Capture the cell that displays the provided text and extract its (x, y) central coordinate. 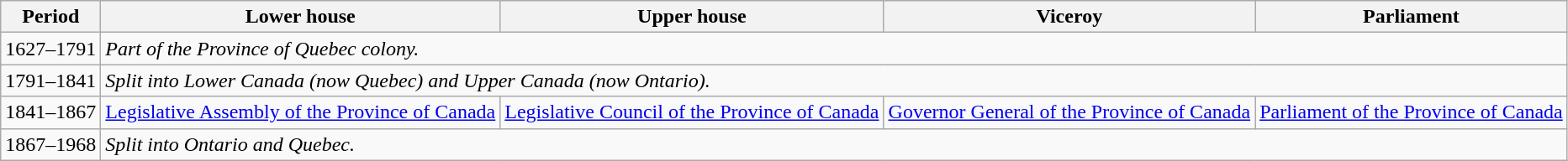
1791–1841 (50, 80)
Governor General of the Province of Canada (1069, 112)
Upper house (692, 17)
Legislative Assembly of the Province of Canada (301, 112)
Parliament of the Province of Canada (1412, 112)
Split into Lower Canada (now Quebec) and Upper Canada (now Ontario). (834, 80)
1841–1867 (50, 112)
1867–1968 (50, 144)
Period (50, 17)
Legislative Council of the Province of Canada (692, 112)
Parliament (1412, 17)
Part of the Province of Quebec colony. (834, 49)
Split into Ontario and Quebec. (834, 144)
Viceroy (1069, 17)
Lower house (301, 17)
1627–1791 (50, 49)
